Detect which cell encompasses the target text, then output its (x, y) center coordinate. 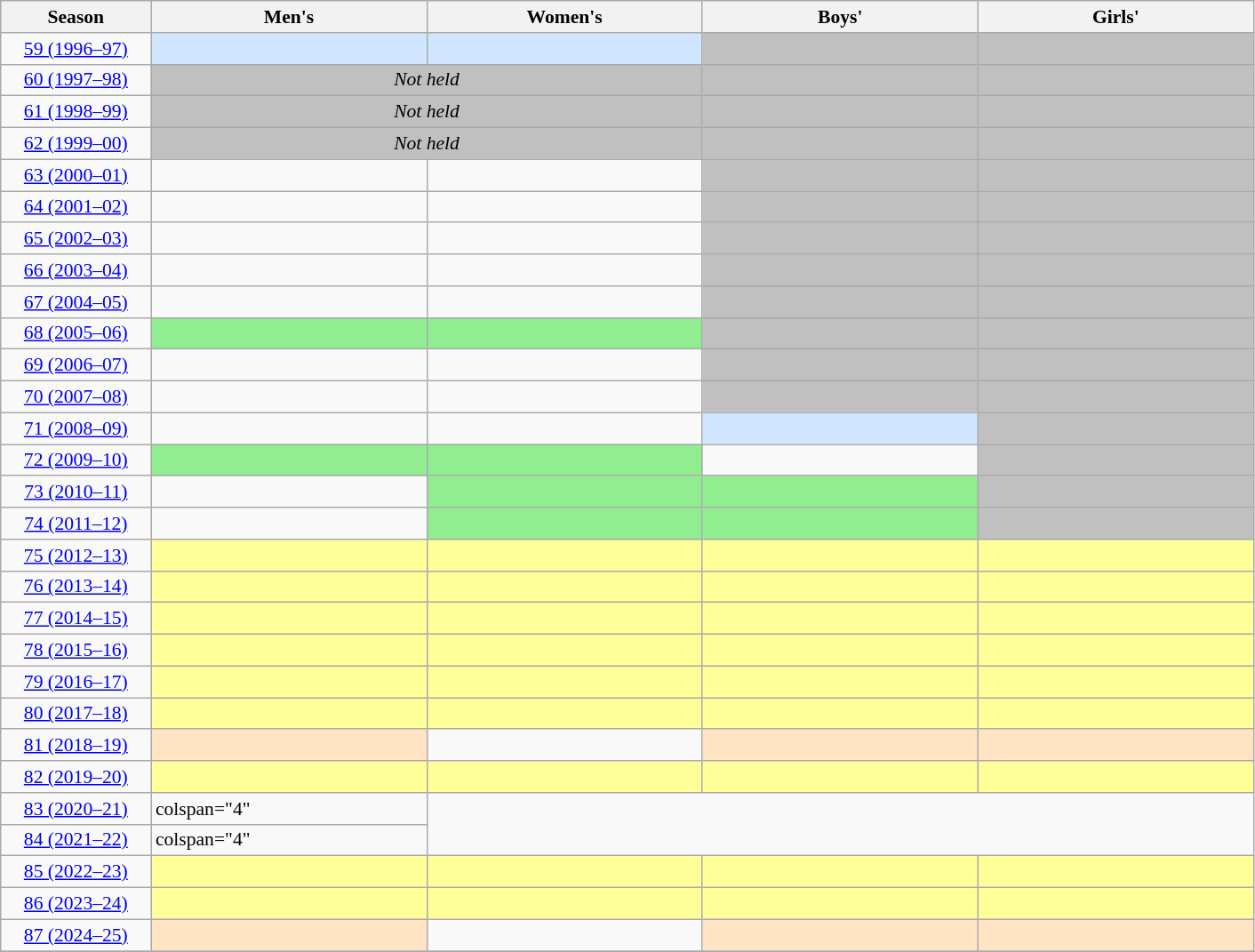
78 (2015–16) (76, 651)
Season (76, 17)
83 (2020–21) (76, 809)
60 (1997–98) (76, 80)
Boys' (840, 17)
73 (2010–11) (76, 492)
64 (2001–02) (76, 207)
82 (2019–20) (76, 777)
65 (2002–03) (76, 239)
Men's (289, 17)
61 (1998–99) (76, 112)
70 (2007–08) (76, 397)
77 (2014–15) (76, 619)
68 (2005–06) (76, 333)
86 (2023–24) (76, 904)
59 (1996–97) (76, 49)
84 (2021–22) (76, 840)
75 (2012–13) (76, 556)
81 (2018–19) (76, 746)
Women's (564, 17)
69 (2006–07) (76, 365)
66 (2003–04) (76, 270)
74 (2011–12) (76, 524)
Girls' (1115, 17)
85 (2022–23) (76, 872)
79 (2016–17) (76, 682)
80 (2017–18) (76, 714)
71 (2008–09) (76, 428)
76 (2013–14) (76, 587)
62 (1999–00) (76, 144)
63 (2000–01) (76, 175)
72 (2009–10) (76, 460)
87 (2024–25) (76, 935)
67 (2004–05) (76, 302)
